Capture the cell that displays the provided text and extract its [X, Y] central coordinate. 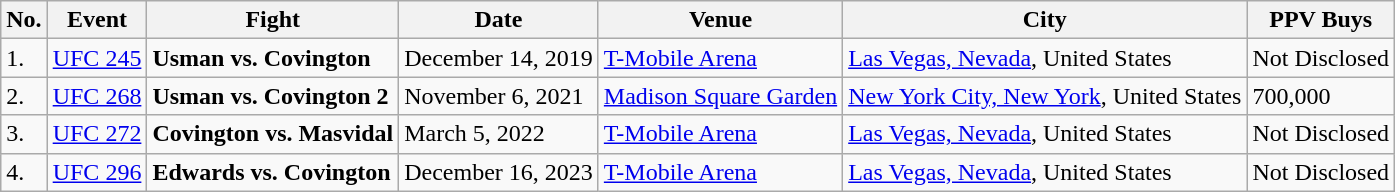
1. [24, 58]
December 14, 2019 [499, 58]
UFC 296 [97, 172]
700,000 [1321, 96]
Event [97, 20]
UFC 245 [97, 58]
UFC 268 [97, 96]
Date [499, 20]
2. [24, 96]
3. [24, 134]
November 6, 2021 [499, 96]
No. [24, 20]
UFC 272 [97, 134]
Usman vs. Covington 2 [273, 96]
Covington vs. Masvidal [273, 134]
December 16, 2023 [499, 172]
Fight [273, 20]
March 5, 2022 [499, 134]
Usman vs. Covington [273, 58]
Venue [720, 20]
4. [24, 172]
Madison Square Garden [720, 96]
New York City, New York, United States [1045, 96]
PPV Buys [1321, 20]
City [1045, 20]
Edwards vs. Covington [273, 172]
